Identify which cell holds the provided text, then report its (x, y) central coordinate. 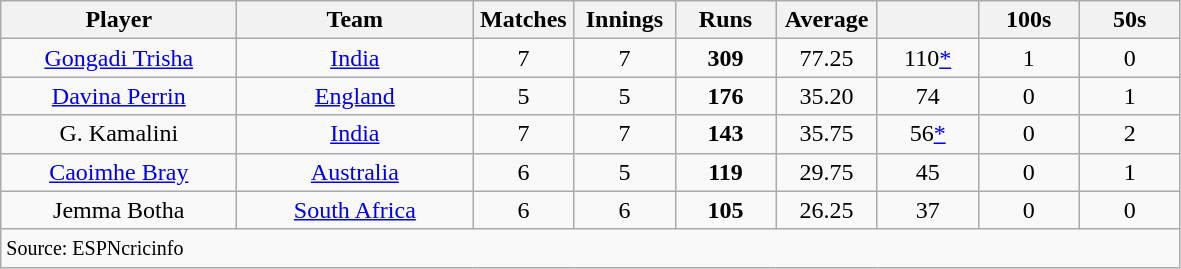
119 (726, 172)
Australia (355, 172)
35.20 (826, 96)
50s (1130, 20)
77.25 (826, 58)
Team (355, 20)
56* (928, 134)
74 (928, 96)
Caoimhe Bray (119, 172)
100s (1028, 20)
110* (928, 58)
Innings (624, 20)
105 (726, 210)
45 (928, 172)
2 (1130, 134)
37 (928, 210)
G. Kamalini (119, 134)
Runs (726, 20)
Matches (524, 20)
35.75 (826, 134)
Gongadi Trisha (119, 58)
Jemma Botha (119, 210)
Davina Perrin (119, 96)
26.25 (826, 210)
309 (726, 58)
143 (726, 134)
Player (119, 20)
Average (826, 20)
176 (726, 96)
England (355, 96)
29.75 (826, 172)
South Africa (355, 210)
Source: ESPNcricinfo (591, 248)
